Locate the cell with the specified text and output its [X, Y] center coordinate. 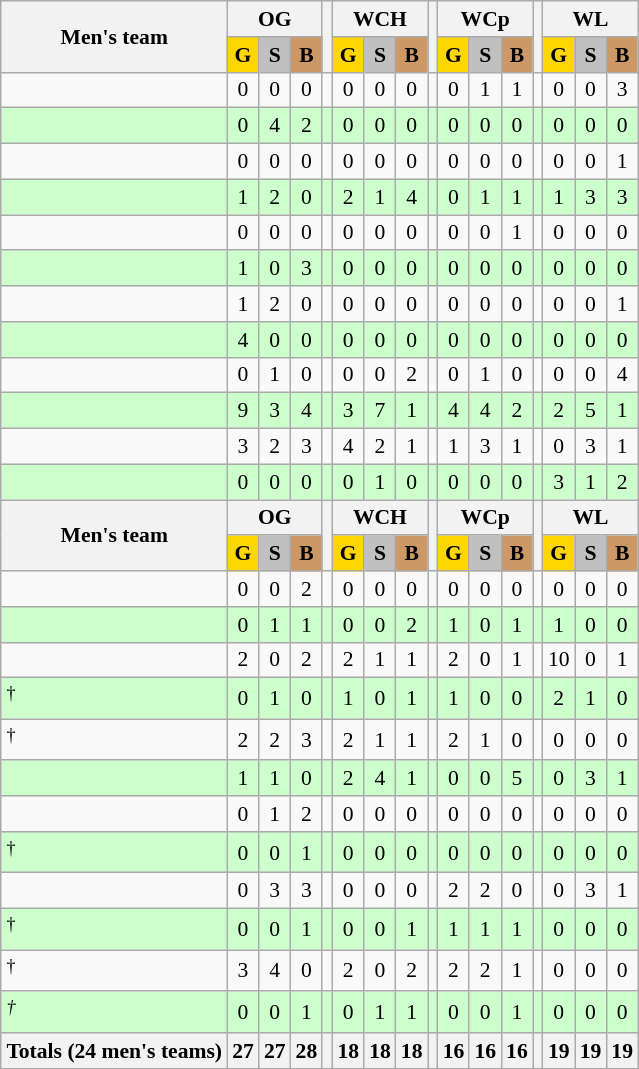
Totals (24 men's teams) [114, 1051]
7 [380, 411]
28 [307, 1051]
9 [243, 411]
10 [559, 660]
